Find where the given text appears and provide that cell's center as [X, Y] coordinate. 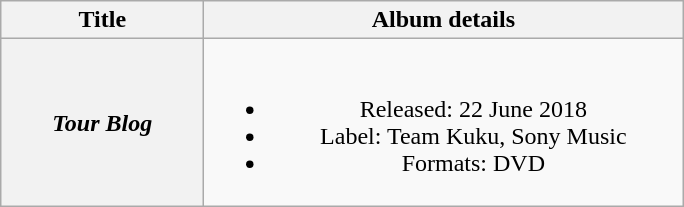
Title [102, 20]
Released: 22 June 2018Label: Team Kuku, Sony MusicFormats: DVD [444, 122]
Album details [444, 20]
Tour Blog [102, 122]
